Output the [x, y] coordinate of the center of the cell containing the given text.  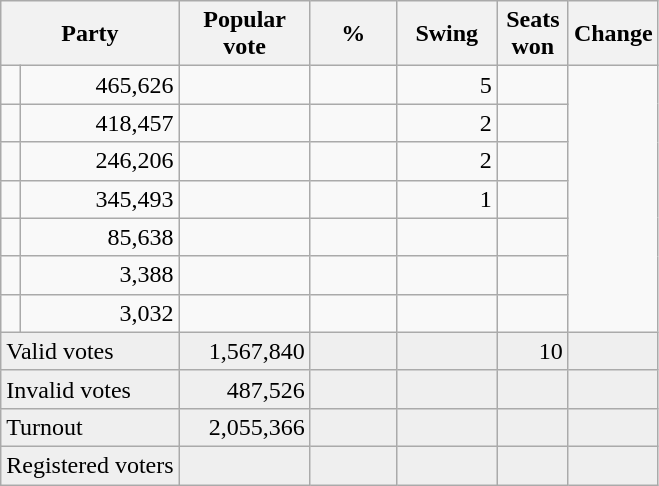
85,638 [100, 237]
418,457 [100, 123]
Valid votes [90, 351]
1 [446, 199]
Registered voters [90, 465]
465,626 [100, 85]
Party [90, 34]
Invalid votes [90, 389]
Popular vote [244, 34]
487,526 [244, 389]
Seatswon [532, 34]
3,388 [100, 275]
Swing [446, 34]
246,206 [100, 161]
5 [446, 85]
Change [613, 34]
10 [532, 351]
2,055,366 [244, 427]
3,032 [100, 313]
345,493 [100, 199]
1,567,840 [244, 351]
Turnout [90, 427]
% [353, 34]
